For the text-containing cell, return its midpoint in [x, y] coordinate format. 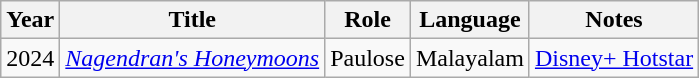
Paulose [368, 58]
Notes [614, 20]
Nagendran's Honeymoons [192, 58]
Title [192, 20]
Language [470, 20]
Disney+ Hotstar [614, 58]
Malayalam [470, 58]
Year [30, 20]
Role [368, 20]
2024 [30, 58]
